Locate the cell with the specified text and output its (x, y) center coordinate. 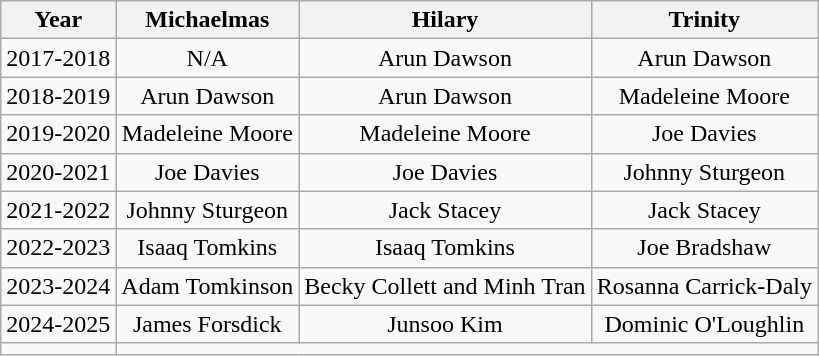
Trinity (704, 20)
2022-2023 (58, 248)
2023-2024 (58, 286)
Year (58, 20)
Hilary (445, 20)
N/A (208, 58)
Joe Bradshaw (704, 248)
Rosanna Carrick-Daly (704, 286)
Adam Tomkinson (208, 286)
2018-2019 (58, 96)
James Forsdick (208, 324)
2017-2018 (58, 58)
Junsoo Kim (445, 324)
2019-2020 (58, 134)
2021-2022 (58, 210)
Dominic O'Loughlin (704, 324)
2024-2025 (58, 324)
2020-2021 (58, 172)
Becky Collett and Minh Tran (445, 286)
Michaelmas (208, 20)
